For the text-containing cell, return its midpoint in (x, y) coordinate format. 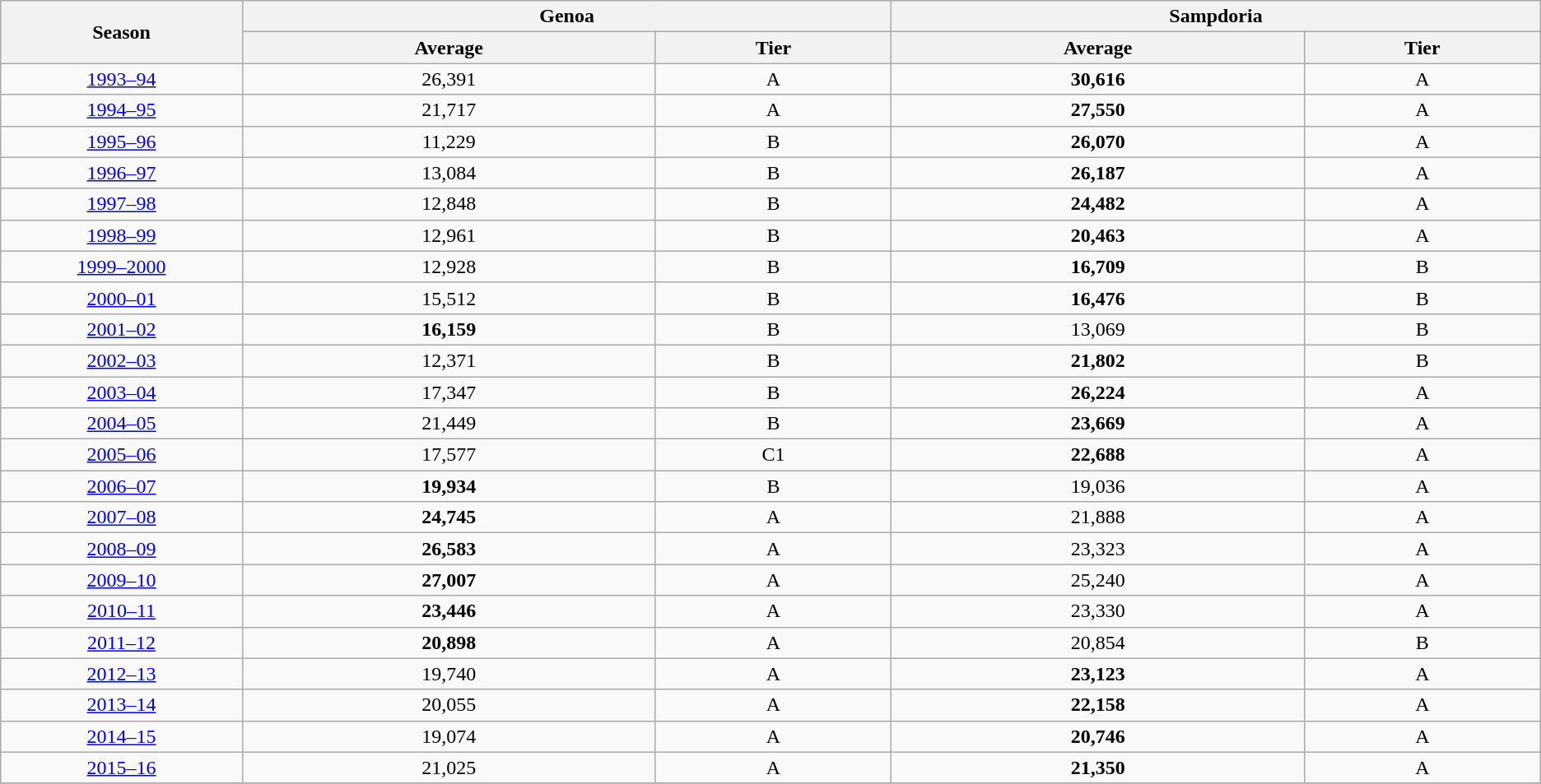
21,449 (449, 424)
20,055 (449, 705)
1993–94 (122, 79)
30,616 (1098, 79)
2005–06 (122, 455)
2006–07 (122, 486)
20,898 (449, 643)
19,074 (449, 736)
23,669 (1098, 424)
21,025 (449, 768)
12,961 (449, 235)
17,347 (449, 392)
1999–2000 (122, 267)
2007–08 (122, 517)
2012–13 (122, 674)
26,391 (449, 79)
13,084 (449, 173)
1995–96 (122, 141)
12,848 (449, 204)
13,069 (1098, 329)
25,240 (1098, 580)
26,070 (1098, 141)
2001–02 (122, 329)
21,802 (1098, 360)
11,229 (449, 141)
23,123 (1098, 674)
23,446 (449, 611)
27,007 (449, 580)
26,583 (449, 549)
19,036 (1098, 486)
2002–03 (122, 360)
26,224 (1098, 392)
12,928 (449, 267)
2014–15 (122, 736)
12,371 (449, 360)
Sampdoria (1216, 16)
21,717 (449, 110)
2008–09 (122, 549)
16,709 (1098, 267)
2009–10 (122, 580)
17,577 (449, 455)
27,550 (1098, 110)
23,330 (1098, 611)
26,187 (1098, 173)
2003–04 (122, 392)
19,934 (449, 486)
15,512 (449, 298)
Genoa (566, 16)
2011–12 (122, 643)
16,159 (449, 329)
20,854 (1098, 643)
1996–97 (122, 173)
22,158 (1098, 705)
C1 (774, 455)
24,745 (449, 517)
22,688 (1098, 455)
2013–14 (122, 705)
19,740 (449, 674)
1998–99 (122, 235)
20,746 (1098, 736)
21,888 (1098, 517)
1994–95 (122, 110)
2010–11 (122, 611)
1997–98 (122, 204)
2000–01 (122, 298)
23,323 (1098, 549)
2015–16 (122, 768)
16,476 (1098, 298)
2004–05 (122, 424)
21,350 (1098, 768)
20,463 (1098, 235)
Season (122, 32)
24,482 (1098, 204)
